For the text-containing cell, return its midpoint in [x, y] coordinate format. 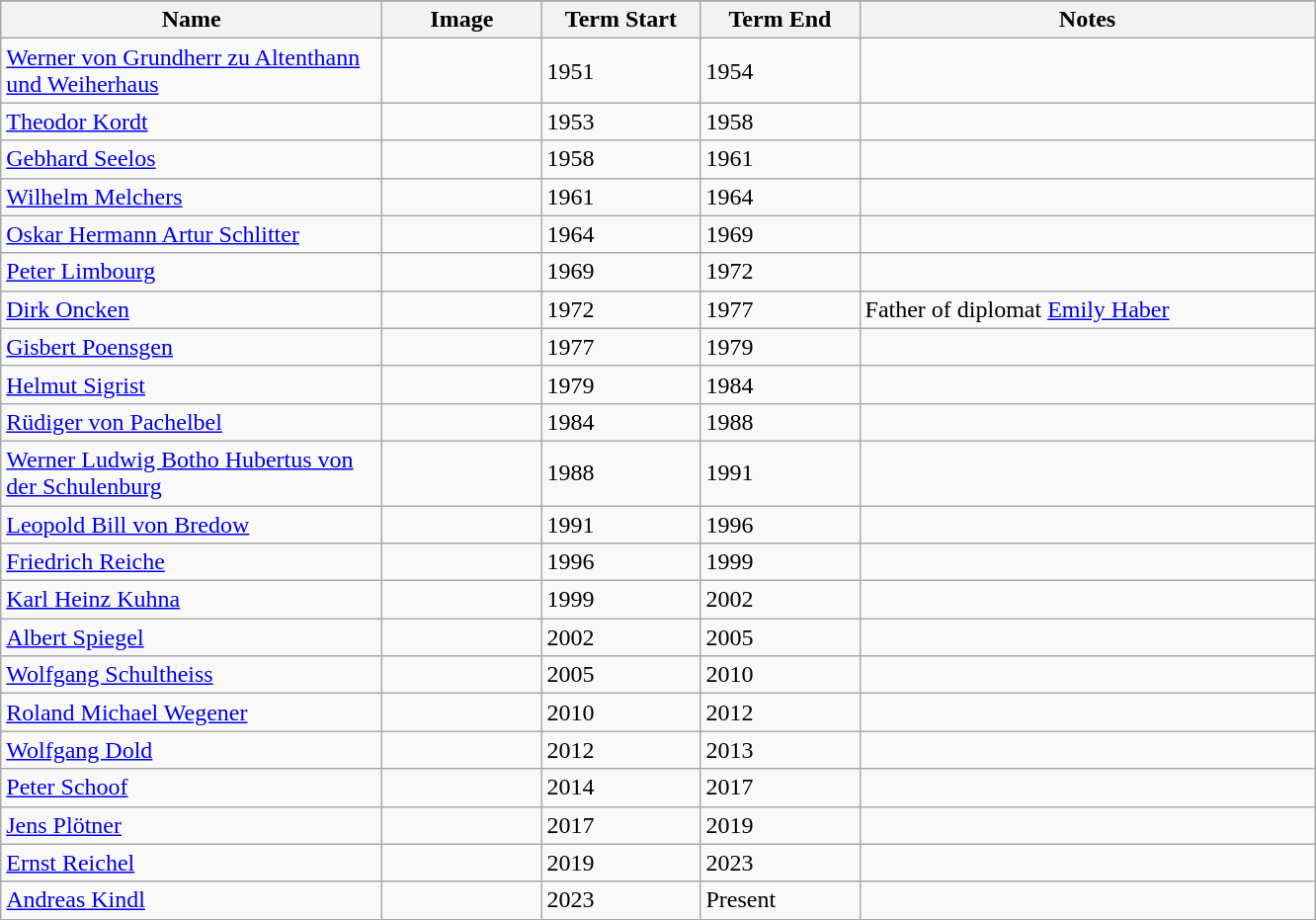
Helmut Sigrist [192, 384]
2014 [620, 788]
Father of diplomat Emily Haber [1087, 309]
Oskar Hermann Artur Schlitter [192, 234]
Roland Michael Wegener [192, 712]
Image [462, 20]
Jens Plötner [192, 825]
Wolfgang Dold [192, 750]
Rüdiger von Pachelbel [192, 422]
Term End [781, 20]
Name [192, 20]
Wilhelm Melchers [192, 197]
2013 [781, 750]
Peter Limbourg [192, 272]
Andreas Kindl [192, 900]
Albert Spiegel [192, 637]
1954 [781, 71]
Peter Schoof [192, 788]
Werner von Grundherr zu Altenthann und Weiherhaus [192, 71]
Notes [1087, 20]
Theodor Kordt [192, 122]
1953 [620, 122]
Werner Ludwig Botho Hubertus von der Schulenburg [192, 472]
Leopold Bill von Bredow [192, 525]
Gebhard Seelos [192, 159]
Gisbert Poensgen [192, 347]
Present [781, 900]
Friedrich Reiche [192, 562]
Term Start [620, 20]
1951 [620, 71]
Karl Heinz Kuhna [192, 600]
Ernst Reichel [192, 863]
Wolfgang Schultheiss [192, 675]
Dirk Oncken [192, 309]
